Extract the (X, Y) coordinate from the center of the cell holding the provided text.  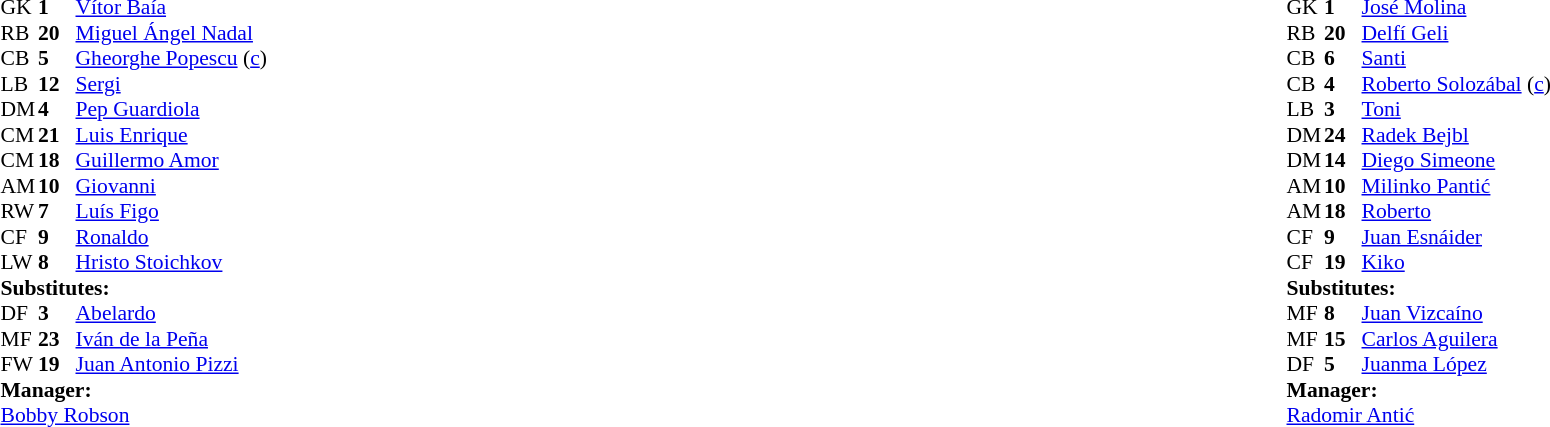
21 (57, 135)
Luís Figo (172, 211)
Juan Antonio Pizzi (172, 365)
FW (19, 365)
Manager: (133, 390)
Luis Enrique (172, 135)
15 (1343, 339)
12 (57, 84)
6 (1343, 59)
Substitutes: (133, 288)
Abelardo (172, 313)
Pep Guardiola (172, 109)
Ronaldo (172, 237)
7 (57, 211)
RW (19, 211)
Giovanni (172, 186)
Guillermo Amor (172, 161)
24 (1343, 135)
14 (1343, 161)
Gheorghe Popescu (c) (172, 59)
LW (19, 263)
Sergi (172, 84)
Hristo Stoichkov (172, 263)
Iván de la Peña (172, 339)
23 (57, 339)
Miguel Ángel Nadal (172, 33)
